Pinpoint the cell where the given text exists, returning its (x, y) midpoint coordinate. 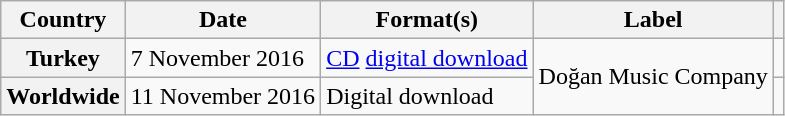
Date (222, 20)
7 November 2016 (222, 58)
Label (653, 20)
Digital download (427, 96)
Country (63, 20)
Format(s) (427, 20)
CD digital download (427, 58)
11 November 2016 (222, 96)
Doğan Music Company (653, 77)
Turkey (63, 58)
Worldwide (63, 96)
